Detect which cell encompasses the target text, then output its [X, Y] center coordinate. 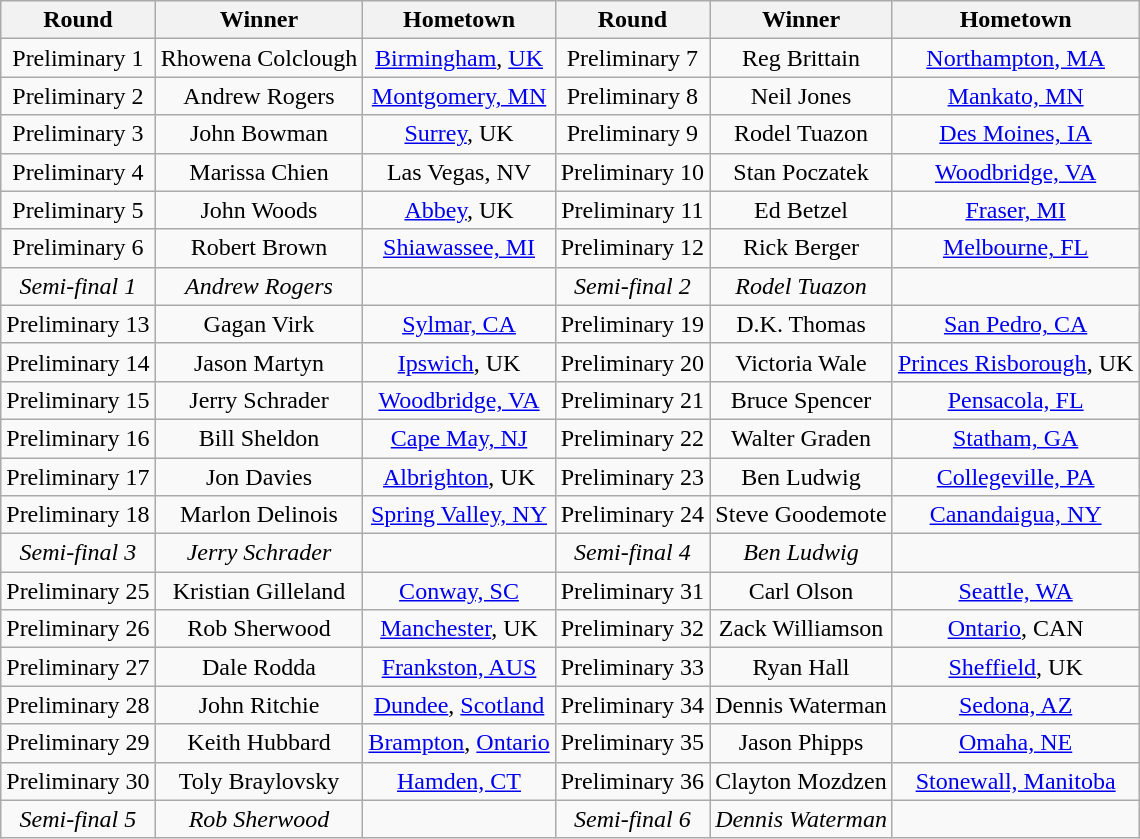
Rick Berger [802, 248]
Robert Brown [259, 248]
Preliminary 25 [78, 591]
Surrey, UK [459, 134]
Jason Martyn [259, 362]
Sheffield, UK [1015, 667]
Preliminary 31 [632, 591]
Hamden, CT [459, 781]
Semi-final 1 [78, 286]
Preliminary 3 [78, 134]
Zack Williamson [802, 629]
Preliminary 33 [632, 667]
Preliminary 11 [632, 210]
Preliminary 18 [78, 515]
Semi-final 6 [632, 819]
Dundee, Scotland [459, 705]
Sedona, AZ [1015, 705]
Keith Hubbard [259, 743]
Stan Poczatek [802, 172]
Mankato, MN [1015, 96]
Preliminary 35 [632, 743]
Pensacola, FL [1015, 400]
Ed Betzel [802, 210]
Marlon Delinois [259, 515]
Preliminary 19 [632, 324]
Montgomery, MN [459, 96]
Preliminary 32 [632, 629]
Conway, SC [459, 591]
Preliminary 20 [632, 362]
Brampton, Ontario [459, 743]
Jon Davies [259, 477]
Manchester, UK [459, 629]
Jason Phipps [802, 743]
Preliminary 27 [78, 667]
Fraser, MI [1015, 210]
D.K. Thomas [802, 324]
Collegeville, PA [1015, 477]
Albrighton, UK [459, 477]
John Woods [259, 210]
Carl Olson [802, 591]
Rhowena Colclough [259, 58]
Preliminary 21 [632, 400]
Preliminary 8 [632, 96]
Preliminary 1 [78, 58]
Semi-final 3 [78, 553]
Las Vegas, NV [459, 172]
Walter Graden [802, 438]
Kristian Gilleland [259, 591]
Birmingham, UK [459, 58]
Melbourne, FL [1015, 248]
Cape May, NJ [459, 438]
Seattle, WA [1015, 591]
Preliminary 36 [632, 781]
Ipswich, UK [459, 362]
Preliminary 26 [78, 629]
Semi-final 4 [632, 553]
Preliminary 16 [78, 438]
Preliminary 2 [78, 96]
Bruce Spencer [802, 400]
San Pedro, CA [1015, 324]
John Ritchie [259, 705]
Ryan Hall [802, 667]
Semi-final 2 [632, 286]
Reg Brittain [802, 58]
Preliminary 7 [632, 58]
Steve Goodemote [802, 515]
Stonewall, Manitoba [1015, 781]
Spring Valley, NY [459, 515]
Preliminary 29 [78, 743]
Preliminary 22 [632, 438]
Preliminary 23 [632, 477]
John Bowman [259, 134]
Frankston, AUS [459, 667]
Canandaigua, NY [1015, 515]
Omaha, NE [1015, 743]
Ontario, CAN [1015, 629]
Toly Braylovsky [259, 781]
Gagan Virk [259, 324]
Victoria Wale [802, 362]
Preliminary 10 [632, 172]
Preliminary 9 [632, 134]
Preliminary 30 [78, 781]
Preliminary 34 [632, 705]
Bill Sheldon [259, 438]
Preliminary 12 [632, 248]
Sylmar, CA [459, 324]
Clayton Mozdzen [802, 781]
Northampton, MA [1015, 58]
Preliminary 6 [78, 248]
Princes Risborough, UK [1015, 362]
Dale Rodda [259, 667]
Abbey, UK [459, 210]
Preliminary 15 [78, 400]
Preliminary 13 [78, 324]
Des Moines, IA [1015, 134]
Neil Jones [802, 96]
Preliminary 14 [78, 362]
Semi-final 5 [78, 819]
Marissa Chien [259, 172]
Preliminary 5 [78, 210]
Preliminary 28 [78, 705]
Shiawassee, MI [459, 248]
Preliminary 24 [632, 515]
Preliminary 4 [78, 172]
Preliminary 17 [78, 477]
Statham, GA [1015, 438]
